For the text-containing cell, return its midpoint in [x, y] coordinate format. 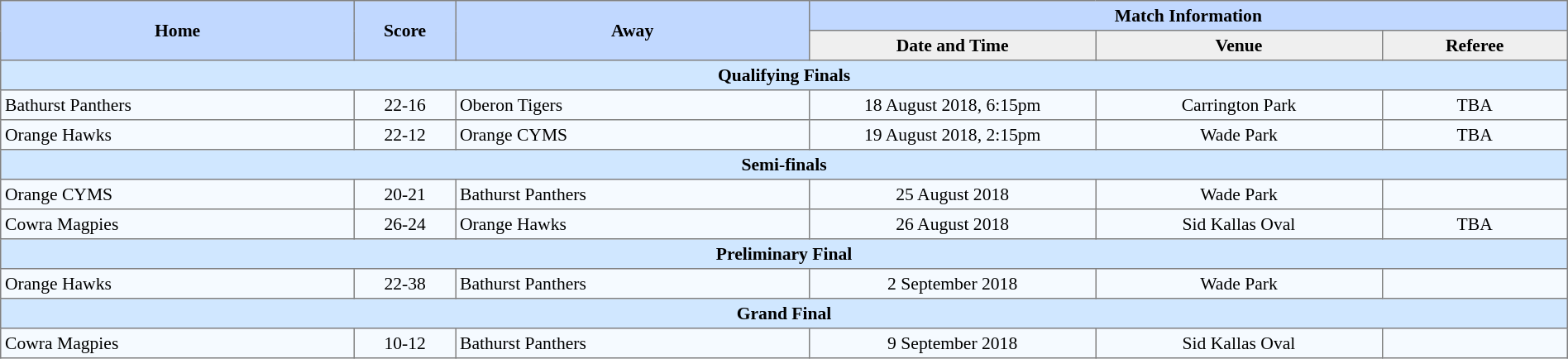
26 August 2018 [953, 224]
22-38 [405, 284]
Home [178, 31]
22-12 [405, 135]
Away [633, 31]
9 September 2018 [953, 343]
Venue [1239, 45]
18 August 2018, 6:15pm [953, 105]
26-24 [405, 224]
Semi-finals [784, 165]
Grand Final [784, 314]
Referee [1475, 45]
2 September 2018 [953, 284]
Match Information [1189, 16]
10-12 [405, 343]
Carrington Park [1239, 105]
20-21 [405, 194]
Score [405, 31]
Qualifying Finals [784, 75]
25 August 2018 [953, 194]
19 August 2018, 2:15pm [953, 135]
Oberon Tigers [633, 105]
Preliminary Final [784, 254]
22-16 [405, 105]
Date and Time [953, 45]
